Scan for the cell matching the given text and deliver its (X, Y) coordinate at center. 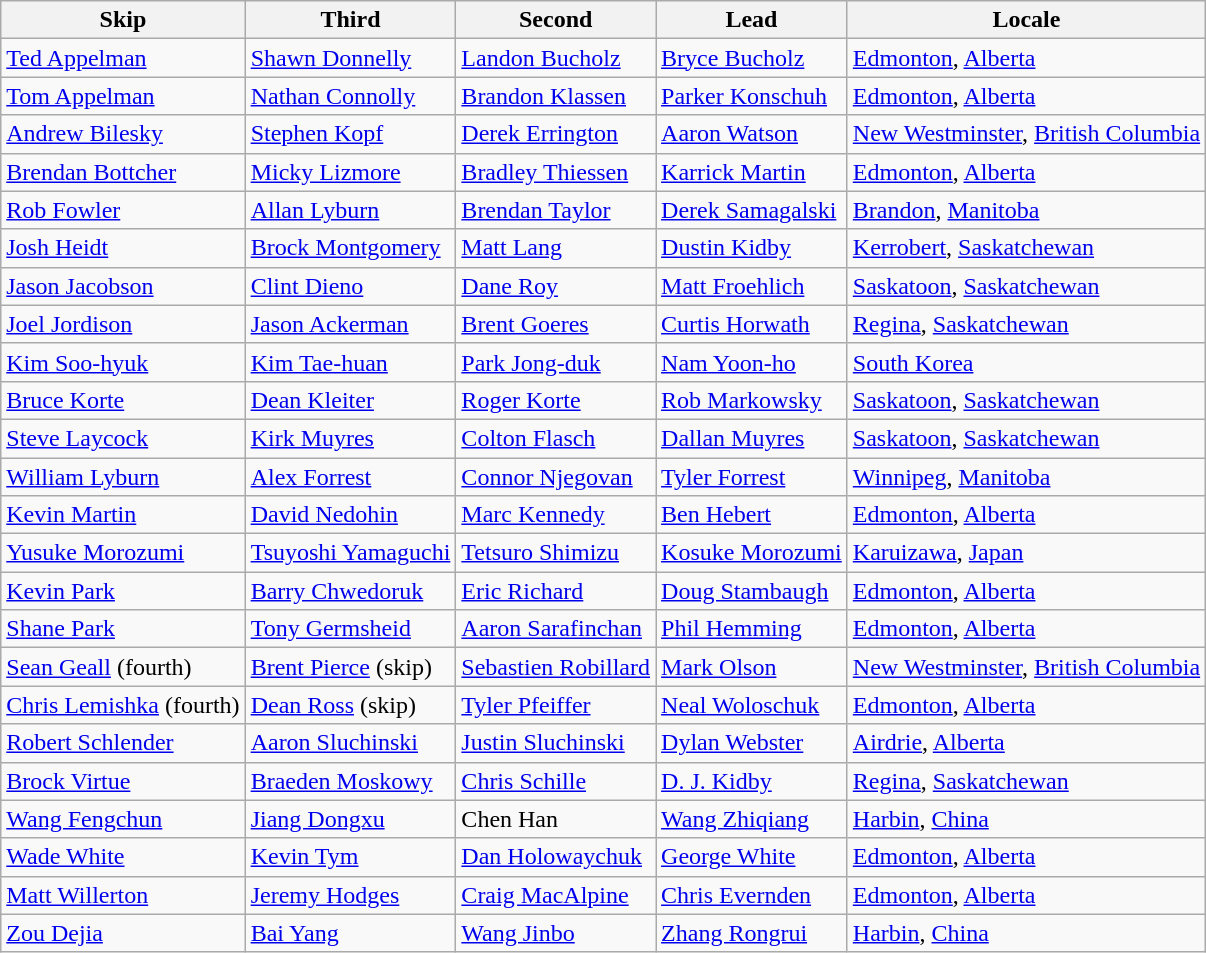
Parker Konschuh (752, 96)
Mark Olson (752, 667)
Karrick Martin (752, 172)
Winnipeg, Manitoba (1026, 477)
Brandon, Manitoba (1026, 210)
Bryce Bucholz (752, 58)
Third (350, 20)
Yusuke Morozumi (123, 553)
Joel Jordison (123, 324)
Aaron Watson (752, 134)
Neal Woloschuk (752, 705)
Wang Jinbo (556, 933)
Ben Hebert (752, 515)
Second (556, 20)
George White (752, 857)
Park Jong-duk (556, 362)
Chris Lemishka (fourth) (123, 705)
Kevin Martin (123, 515)
Kim Soo-hyuk (123, 362)
Nam Yoon-ho (752, 362)
Dan Holowaychuk (556, 857)
D. J. Kidby (752, 781)
Lead (752, 20)
Tony Germsheid (350, 629)
South Korea (1026, 362)
Dylan Webster (752, 743)
Landon Bucholz (556, 58)
Dean Kleiter (350, 400)
Bradley Thiessen (556, 172)
Chris Evernden (752, 895)
Dean Ross (skip) (350, 705)
Brendan Taylor (556, 210)
Brendan Bottcher (123, 172)
Steve Laycock (123, 438)
Phil Hemming (752, 629)
Derek Errington (556, 134)
Shane Park (123, 629)
Brent Goeres (556, 324)
Jeremy Hodges (350, 895)
Ted Appelman (123, 58)
Jason Ackerman (350, 324)
Barry Chwedoruk (350, 591)
Brent Pierce (skip) (350, 667)
Doug Stambaugh (752, 591)
Micky Lizmore (350, 172)
Jiang Dongxu (350, 819)
Justin Sluchinski (556, 743)
Jason Jacobson (123, 286)
Colton Flasch (556, 438)
Shawn Donnelly (350, 58)
Kosuke Morozumi (752, 553)
Wang Fengchun (123, 819)
Bruce Korte (123, 400)
Zou Dejia (123, 933)
Braeden Moskowy (350, 781)
Sebastien Robillard (556, 667)
Nathan Connolly (350, 96)
Kevin Tym (350, 857)
Dallan Muyres (752, 438)
Brock Montgomery (350, 248)
Tsuyoshi Yamaguchi (350, 553)
Rob Fowler (123, 210)
Brandon Klassen (556, 96)
Matt Willerton (123, 895)
Curtis Horwath (752, 324)
Tyler Forrest (752, 477)
Tetsuro Shimizu (556, 553)
Bai Yang (350, 933)
Airdrie, Alberta (1026, 743)
Eric Richard (556, 591)
Kirk Muyres (350, 438)
Craig MacAlpine (556, 895)
Andrew Bilesky (123, 134)
Alex Forrest (350, 477)
Dane Roy (556, 286)
Derek Samagalski (752, 210)
Connor Njegovan (556, 477)
Locale (1026, 20)
Dustin Kidby (752, 248)
Aaron Sluchinski (350, 743)
Josh Heidt (123, 248)
Marc Kennedy (556, 515)
Roger Korte (556, 400)
Kevin Park (123, 591)
Tyler Pfeiffer (556, 705)
Karuizawa, Japan (1026, 553)
Skip (123, 20)
Kerrobert, Saskatchewan (1026, 248)
Tom Appelman (123, 96)
Wade White (123, 857)
William Lyburn (123, 477)
Zhang Rongrui (752, 933)
Stephen Kopf (350, 134)
Chris Schille (556, 781)
Wang Zhiqiang (752, 819)
Sean Geall (fourth) (123, 667)
Matt Froehlich (752, 286)
Matt Lang (556, 248)
Clint Dieno (350, 286)
Brock Virtue (123, 781)
Aaron Sarafinchan (556, 629)
Chen Han (556, 819)
David Nedohin (350, 515)
Allan Lyburn (350, 210)
Kim Tae-huan (350, 362)
Rob Markowsky (752, 400)
Robert Schlender (123, 743)
